Detect which cell encompasses the target text, then output its [X, Y] center coordinate. 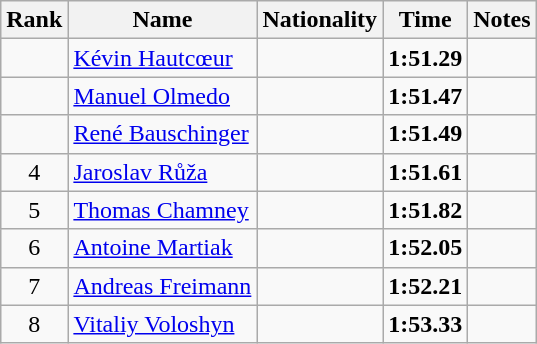
Jaroslav Růža [162, 172]
Andreas Freimann [162, 286]
Time [426, 20]
Notes [502, 20]
Antoine Martiak [162, 248]
Nationality [320, 20]
René Bauschinger [162, 134]
8 [34, 324]
1:51.47 [426, 96]
Rank [34, 20]
1:52.05 [426, 248]
1:51.82 [426, 210]
Name [162, 20]
1:52.21 [426, 286]
1:51.49 [426, 134]
1:53.33 [426, 324]
Vitaliy Voloshyn [162, 324]
Manuel Olmedo [162, 96]
6 [34, 248]
1:51.29 [426, 58]
1:51.61 [426, 172]
4 [34, 172]
Thomas Chamney [162, 210]
Kévin Hautcœur [162, 58]
7 [34, 286]
5 [34, 210]
